From the cell containing the given text, extract its center point as (x, y) coordinate. 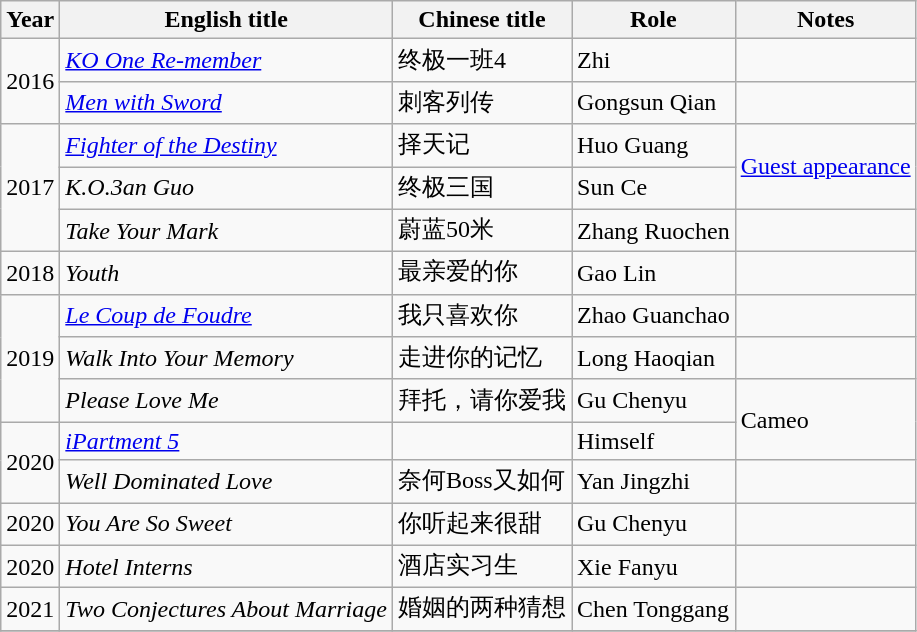
English title (226, 20)
Guest appearance (826, 166)
2017 (30, 188)
K.O.3an Guo (226, 188)
2019 (30, 358)
Huo Guang (654, 146)
Men with Sword (226, 102)
Chen Tonggang (654, 610)
Gongsun Qian (654, 102)
Le Coup de Foudre (226, 316)
蔚蓝50米 (482, 230)
奈何Boss又如何 (482, 482)
KO One Re-member (226, 60)
Chinese title (482, 20)
走进你的记忆 (482, 358)
Long Haoqian (654, 358)
2016 (30, 82)
Himself (654, 441)
终极三国 (482, 188)
终极一班4 (482, 60)
Zhi (654, 60)
Zhang Ruochen (654, 230)
Notes (826, 20)
Zhao Guanchao (654, 316)
刺客列传 (482, 102)
婚姻的两种猜想 (482, 610)
Walk Into Your Memory (226, 358)
我只喜欢你 (482, 316)
Year (30, 20)
酒店实习生 (482, 566)
Well Dominated Love (226, 482)
Hotel Interns (226, 566)
你听起来很甜 (482, 524)
拜托，请你爱我 (482, 400)
Two Conjectures About Marriage (226, 610)
You Are So Sweet (226, 524)
iPartment 5 (226, 441)
择天记 (482, 146)
2018 (30, 274)
Yan Jingzhi (654, 482)
Sun Ce (654, 188)
2021 (30, 610)
Gao Lin (654, 274)
最亲爱的你 (482, 274)
Youth (226, 274)
Cameo (826, 420)
Role (654, 20)
Xie Fanyu (654, 566)
Fighter of the Destiny (226, 146)
Please Love Me (226, 400)
Take Your Mark (226, 230)
